Find where the given text appears and provide that cell's center as [x, y] coordinate. 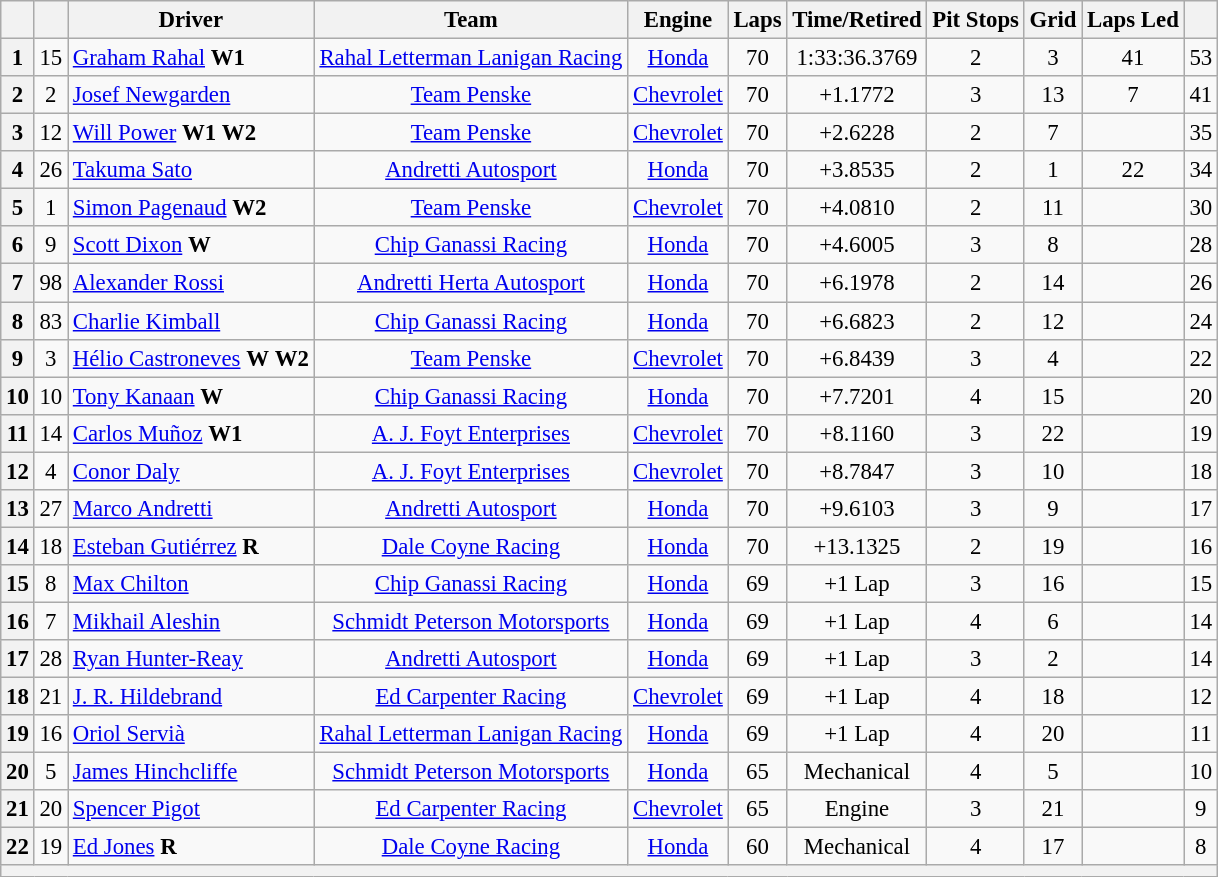
Carlos Muñoz W1 [192, 433]
Alexander Rossi [192, 283]
+6.1978 [857, 283]
+8.1160 [857, 433]
Laps [758, 20]
Laps Led [1133, 20]
Mikhail Aleshin [192, 621]
Pit Stops [976, 20]
Graham Rahal W1 [192, 58]
34 [1200, 170]
Driver [192, 20]
James Hinchcliffe [192, 772]
Esteban Gutiérrez R [192, 546]
Andretti Herta Autosport [471, 283]
Josef Newgarden [192, 95]
Conor Daly [192, 471]
83 [50, 321]
Scott Dixon W [192, 245]
+13.1325 [857, 546]
Charlie Kimball [192, 321]
35 [1200, 133]
60 [758, 847]
Max Chilton [192, 584]
Simon Pagenaud W2 [192, 208]
Spencer Pigot [192, 809]
1:33:36.3769 [857, 58]
53 [1200, 58]
Ryan Hunter-Reay [192, 659]
+2.6228 [857, 133]
Grid [1052, 20]
+4.6005 [857, 245]
98 [50, 283]
27 [50, 509]
+9.6103 [857, 509]
+3.8535 [857, 170]
Time/Retired [857, 20]
+6.6823 [857, 321]
Tony Kanaan W [192, 396]
+1.1772 [857, 95]
24 [1200, 321]
Oriol Servià [192, 734]
+4.0810 [857, 208]
Team [471, 20]
J. R. Hildebrand [192, 697]
Ed Jones R [192, 847]
Hélio Castroneves W W2 [192, 358]
+8.7847 [857, 471]
Marco Andretti [192, 509]
30 [1200, 208]
+6.8439 [857, 358]
+7.7201 [857, 396]
Will Power W1 W2 [192, 133]
Takuma Sato [192, 170]
